Find where the given text appears and provide that cell's center as [X, Y] coordinate. 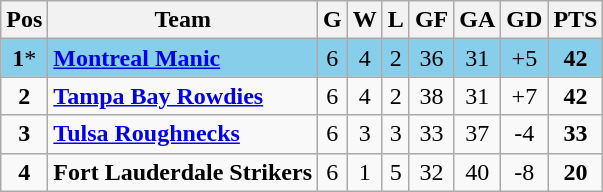
+7 [524, 96]
GA [478, 20]
36 [431, 58]
Montreal Manic [183, 58]
Tampa Bay Rowdies [183, 96]
Team [183, 20]
40 [478, 172]
37 [478, 134]
-4 [524, 134]
GF [431, 20]
G [333, 20]
38 [431, 96]
+5 [524, 58]
-8 [524, 172]
PTS [576, 20]
Tulsa Roughnecks [183, 134]
20 [576, 172]
GD [524, 20]
L [396, 20]
W [364, 20]
32 [431, 172]
1* [24, 58]
1 [364, 172]
5 [396, 172]
Pos [24, 20]
Fort Lauderdale Strikers [183, 172]
